Scan for the cell matching the given text and deliver its (X, Y) coordinate at center. 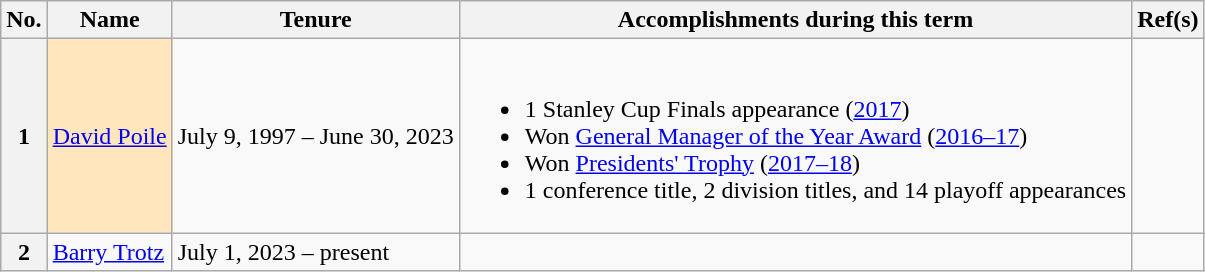
No. (24, 20)
David Poile (110, 136)
Name (110, 20)
Tenure (316, 20)
1 (24, 136)
2 (24, 252)
Ref(s) (1168, 20)
July 9, 1997 – June 30, 2023 (316, 136)
July 1, 2023 – present (316, 252)
Barry Trotz (110, 252)
Accomplishments during this term (795, 20)
